Scan for the cell matching the given text and deliver its [x, y] coordinate at center. 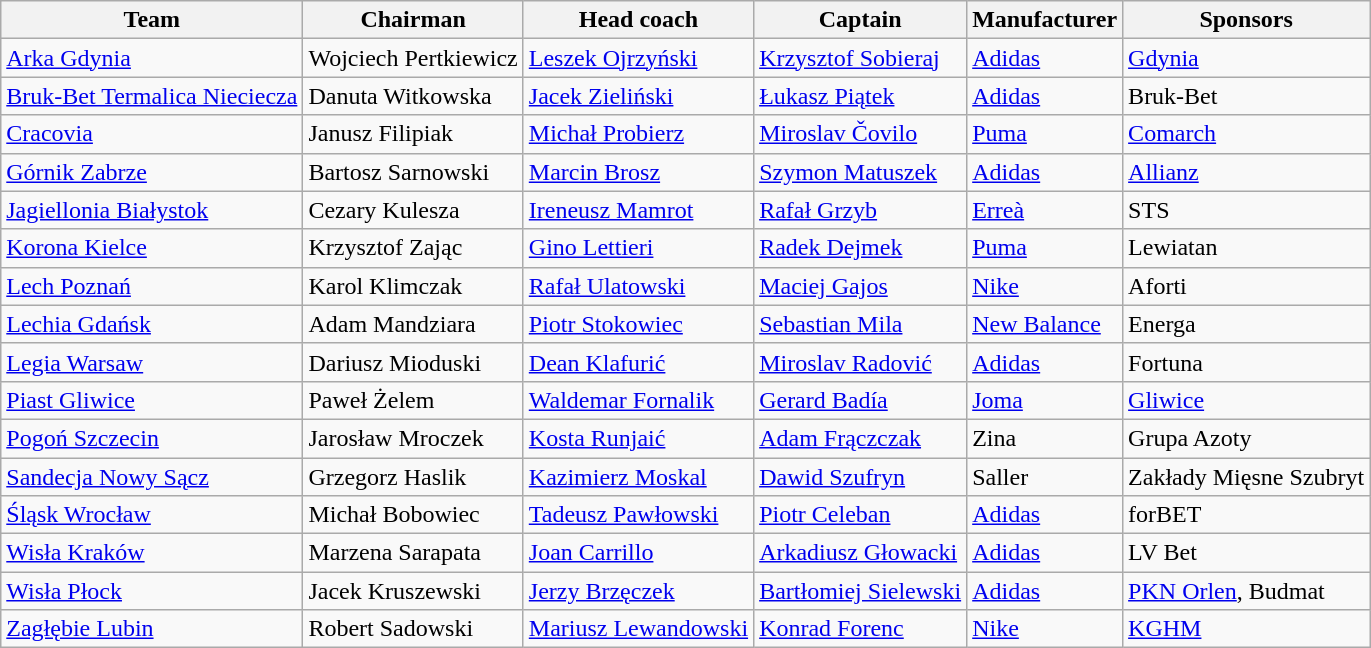
Chairman [413, 20]
Comarch [1246, 134]
Jagiellonia Białystok [152, 210]
Lechia Gdańsk [152, 324]
Rafał Grzyb [860, 210]
KGHM [1246, 629]
Aforti [1246, 286]
Wisła Płock [152, 591]
Gdynia [1246, 58]
Allianz [1246, 172]
forBET [1246, 515]
Piotr Stokowiec [638, 324]
Robert Sadowski [413, 629]
Fortuna [1246, 362]
Krzysztof Zając [413, 248]
Wisła Kraków [152, 553]
Jacek Zieliński [638, 96]
Energa [1246, 324]
Dariusz Mioduski [413, 362]
Team [152, 20]
Leszek Ojrzyński [638, 58]
Bruk-Bet [1246, 96]
Konrad Forenc [860, 629]
Grupa Azoty [1246, 438]
Sandecja Nowy Sącz [152, 477]
Cracovia [152, 134]
LV Bet [1246, 553]
Ireneusz Mamrot [638, 210]
Sebastian Mila [860, 324]
PKN Orlen, Budmat [1246, 591]
Jacek Kruszewski [413, 591]
Karol Klimczak [413, 286]
Pogoń Szczecin [152, 438]
Maciej Gajos [860, 286]
Marzena Sarapata [413, 553]
Kosta Runjaić [638, 438]
Saller [1045, 477]
Sponsors [1246, 20]
Erreà [1045, 210]
Manufacturer [1045, 20]
Legia Warsaw [152, 362]
Grzegorz Haslik [413, 477]
Bruk-Bet Termalica Nieciecza [152, 96]
Adam Frączczak [860, 438]
Waldemar Fornalik [638, 400]
Lech Poznań [152, 286]
Miroslav Čovilo [860, 134]
Arka Gdynia [152, 58]
Gino Lettieri [638, 248]
STS [1246, 210]
Head coach [638, 20]
Górnik Zabrze [152, 172]
Bartosz Sarnowski [413, 172]
Miroslav Radović [860, 362]
Mariusz Lewandowski [638, 629]
Radek Dejmek [860, 248]
Korona Kielce [152, 248]
Michał Probierz [638, 134]
Paweł Żelem [413, 400]
Gliwice [1246, 400]
Michał Bobowiec [413, 515]
Janusz Filipiak [413, 134]
Wojciech Pertkiewicz [413, 58]
Zagłębie Lubin [152, 629]
Joan Carrillo [638, 553]
New Balance [1045, 324]
Danuta Witkowska [413, 96]
Rafał Ulatowski [638, 286]
Śląsk Wrocław [152, 515]
Captain [860, 20]
Szymon Matuszek [860, 172]
Zina [1045, 438]
Cezary Kulesza [413, 210]
Bartłomiej Sielewski [860, 591]
Jarosław Mroczek [413, 438]
Krzysztof Sobieraj [860, 58]
Piast Gliwice [152, 400]
Zakłady Mięsne Szubryt [1246, 477]
Dean Klafurić [638, 362]
Kazimierz Moskal [638, 477]
Tadeusz Pawłowski [638, 515]
Lewiatan [1246, 248]
Łukasz Piątek [860, 96]
Jerzy Brzęczek [638, 591]
Marcin Brosz [638, 172]
Adam Mandziara [413, 324]
Piotr Celeban [860, 515]
Dawid Szufryn [860, 477]
Gerard Badía [860, 400]
Arkadiusz Głowacki [860, 553]
Joma [1045, 400]
